For the text-containing cell, return its midpoint in [X, Y] coordinate format. 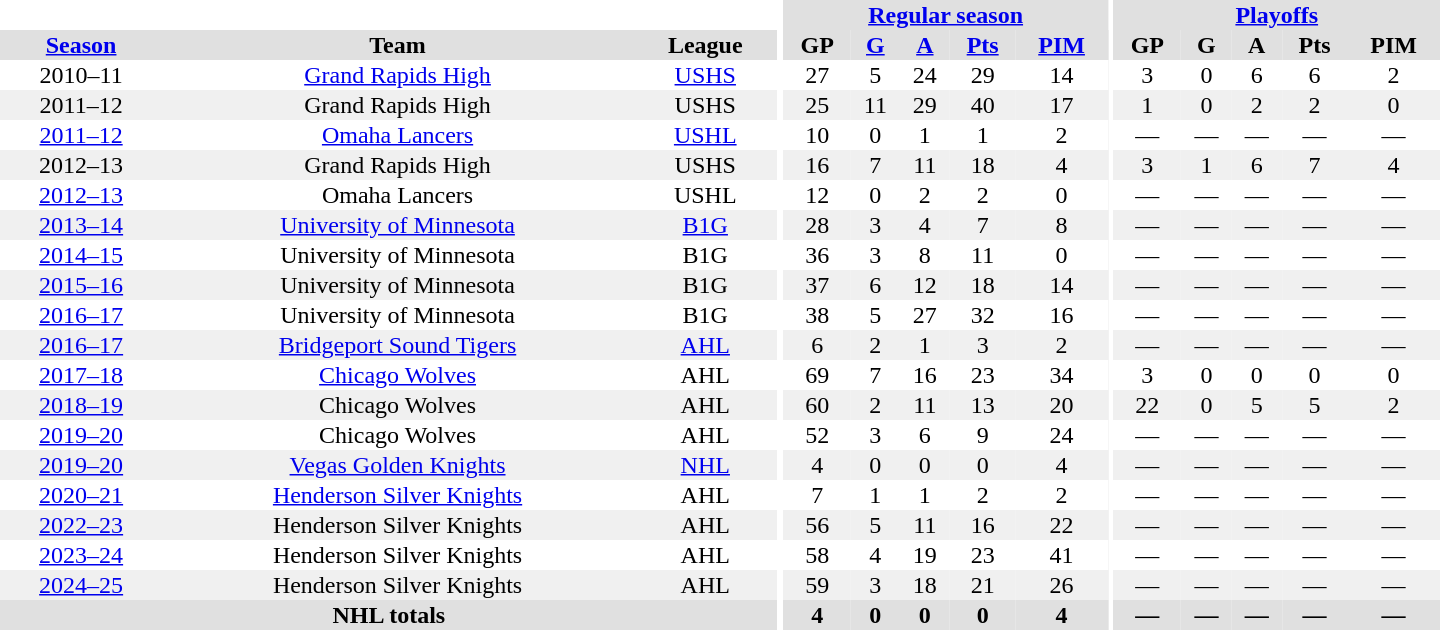
Bridgeport Sound Tigers [398, 345]
41 [1062, 555]
58 [817, 555]
25 [817, 105]
2022–23 [81, 525]
2020–21 [81, 495]
Vegas Golden Knights [398, 465]
Playoffs [1276, 15]
37 [817, 285]
34 [1062, 375]
Season [81, 45]
59 [817, 585]
Regular season [946, 15]
32 [982, 315]
13 [982, 405]
56 [817, 525]
2024–25 [81, 585]
69 [817, 375]
38 [817, 315]
2010–11 [81, 75]
2023–24 [81, 555]
2013–14 [81, 225]
2015–16 [81, 285]
20 [1062, 405]
19 [925, 555]
Team [398, 45]
League [706, 45]
40 [982, 105]
NHL totals [389, 615]
17 [1062, 105]
NHL [706, 465]
9 [982, 435]
21 [982, 585]
2017–18 [81, 375]
2014–15 [81, 255]
28 [817, 225]
10 [817, 135]
26 [1062, 585]
36 [817, 255]
2018–19 [81, 405]
52 [817, 435]
60 [817, 405]
